Search for the cell housing the specified text and yield its (x, y) center coordinate. 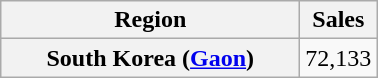
Region (150, 20)
Sales (338, 20)
South Korea (Gaon) (150, 58)
72,133 (338, 58)
